Capture the cell that displays the provided text and extract its [X, Y] central coordinate. 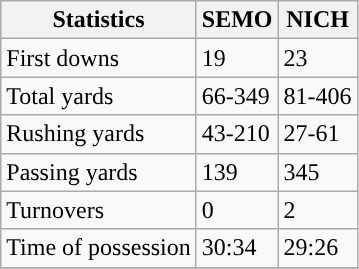
19 [237, 58]
Total yards [99, 96]
SEMO [237, 20]
66-349 [237, 96]
27-61 [318, 134]
43-210 [237, 134]
Passing yards [99, 172]
139 [237, 172]
Time of possession [99, 248]
81-406 [318, 96]
2 [318, 210]
NICH [318, 20]
Statistics [99, 20]
First downs [99, 58]
23 [318, 58]
30:34 [237, 248]
0 [237, 210]
29:26 [318, 248]
Turnovers [99, 210]
Rushing yards [99, 134]
345 [318, 172]
